Provide the [x, y] coordinate of the cell's center where the given text is located.  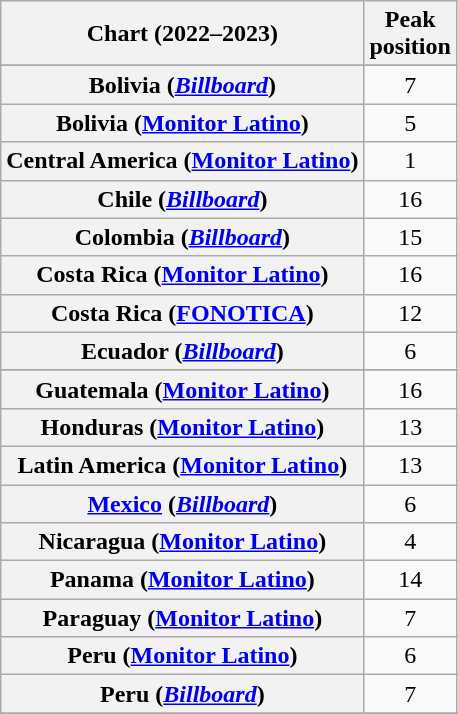
Central America (Monitor Latino) [182, 161]
Peru (Billboard) [182, 694]
12 [410, 313]
Mexico (Billboard) [182, 503]
Costa Rica (Monitor Latino) [182, 275]
Colombia (Billboard) [182, 237]
1 [410, 161]
5 [410, 123]
Bolivia (Billboard) [182, 85]
Latin America (Monitor Latino) [182, 465]
Ecuador (Billboard) [182, 351]
Panama (Monitor Latino) [182, 580]
4 [410, 542]
Chart (2022–2023) [182, 34]
Peakposition [410, 34]
15 [410, 237]
14 [410, 580]
Chile (Billboard) [182, 199]
Peru (Monitor Latino) [182, 656]
Honduras (Monitor Latino) [182, 427]
Costa Rica (FONOTICA) [182, 313]
Paraguay (Monitor Latino) [182, 618]
Guatemala (Monitor Latino) [182, 389]
Nicaragua (Monitor Latino) [182, 542]
Bolivia (Monitor Latino) [182, 123]
